Return the (x, y) coordinate for the center point of the cell that contains the specified text.  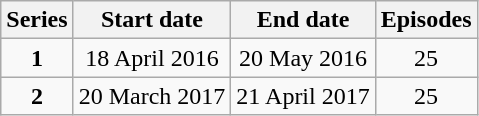
18 April 2016 (152, 58)
1 (37, 58)
20 May 2016 (303, 58)
Episodes (426, 20)
21 April 2017 (303, 96)
End date (303, 20)
Start date (152, 20)
2 (37, 96)
20 March 2017 (152, 96)
Series (37, 20)
